Determine the [x, y] coordinate at the center of the cell enclosing the given text.  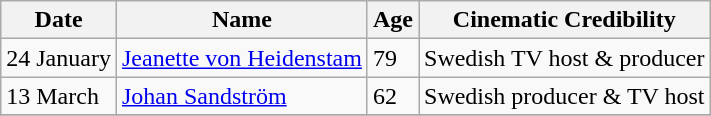
13 March [59, 96]
Cinematic Credibility [564, 20]
Name [242, 20]
Swedish TV host & producer [564, 58]
24 January [59, 58]
Age [392, 20]
Swedish producer & TV host [564, 96]
Jeanette von Heidenstam [242, 58]
62 [392, 96]
79 [392, 58]
Johan Sandström [242, 96]
Date [59, 20]
